Locate the cell with the specified text and output its [x, y] center coordinate. 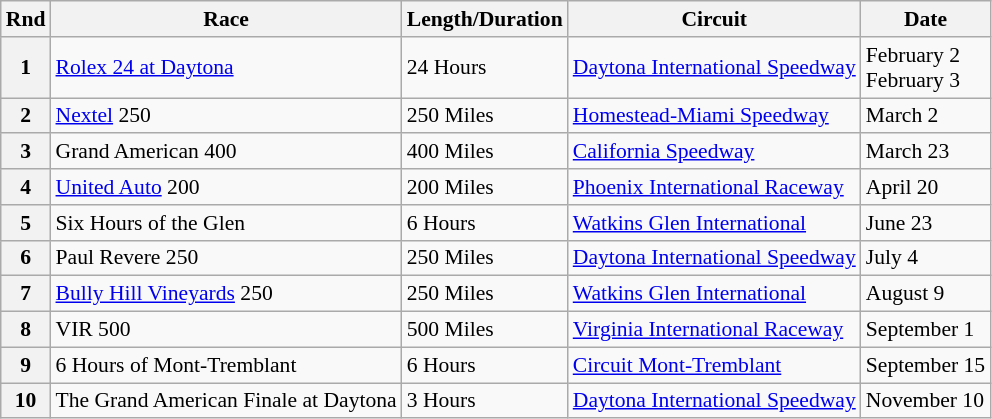
Circuit Mont-Tremblant [714, 365]
Circuit [714, 19]
500 Miles [485, 330]
Rnd [26, 19]
Length/Duration [485, 19]
Rolex 24 at Daytona [226, 68]
Grand American 400 [226, 152]
5 [26, 223]
September 1 [926, 330]
July 4 [926, 258]
3 [26, 152]
1 [26, 68]
August 9 [926, 294]
Race [226, 19]
3 Hours [485, 401]
June 23 [926, 223]
March 2 [926, 116]
10 [26, 401]
November 10 [926, 401]
California Speedway [714, 152]
24 Hours [485, 68]
Paul Revere 250 [226, 258]
6 [26, 258]
Bully Hill Vineyards 250 [226, 294]
Virginia International Raceway [714, 330]
4 [26, 187]
9 [26, 365]
Phoenix International Raceway [714, 187]
6 Hours of Mont-Tremblant [226, 365]
Date [926, 19]
Nextel 250 [226, 116]
Homestead-Miami Speedway [714, 116]
The Grand American Finale at Daytona [226, 401]
Six Hours of the Glen [226, 223]
2 [26, 116]
March 23 [926, 152]
April 20 [926, 187]
VIR 500 [226, 330]
7 [26, 294]
September 15 [926, 365]
8 [26, 330]
400 Miles [485, 152]
United Auto 200 [226, 187]
February 2February 3 [926, 68]
200 Miles [485, 187]
